Capture the cell that displays the provided text and extract its (X, Y) central coordinate. 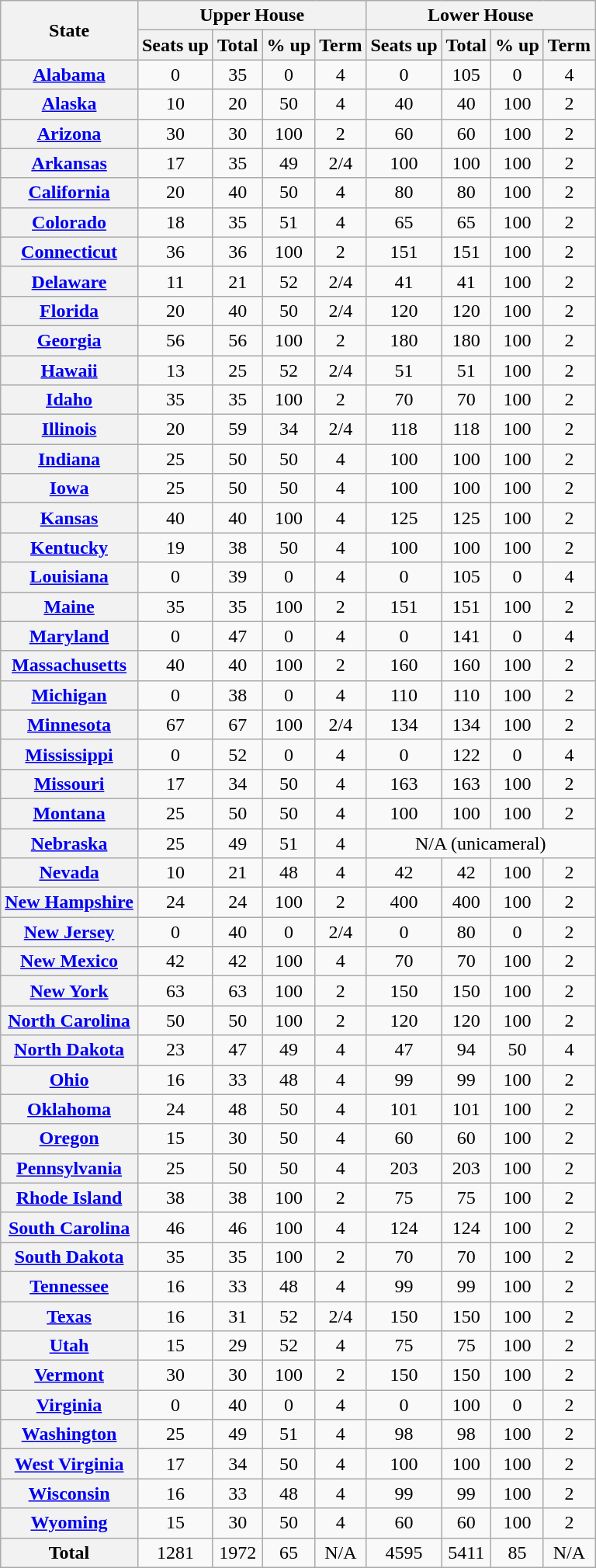
Minnesota (70, 725)
Utah (70, 1346)
Maryland (70, 636)
Wyoming (70, 1523)
1972 (237, 1552)
Lower House (481, 16)
Ohio (70, 1080)
122 (466, 754)
Connecticut (70, 252)
Wisconsin (70, 1493)
Alabama (70, 75)
141 (466, 636)
Hawaii (70, 370)
Maine (70, 607)
N/A (unicameral) (481, 843)
Michigan (70, 695)
New Mexico (70, 961)
Louisiana (70, 577)
New Hampshire (70, 902)
Oregon (70, 1139)
19 (175, 548)
11 (175, 281)
Georgia (70, 340)
Iowa (70, 488)
39 (237, 577)
Mississippi (70, 754)
Upper House (251, 16)
13 (175, 370)
New Jersey (70, 932)
Colorado (70, 222)
North Carolina (70, 1020)
1281 (175, 1552)
Texas (70, 1316)
Washington (70, 1434)
North Dakota (70, 1050)
Kansas (70, 518)
Rhode Island (70, 1198)
Pennsylvania (70, 1168)
31 (237, 1316)
Kentucky (70, 548)
New York (70, 991)
South Carolina (70, 1227)
Arizona (70, 134)
Idaho (70, 400)
California (70, 193)
Montana (70, 813)
South Dakota (70, 1257)
23 (175, 1050)
59 (237, 429)
29 (237, 1346)
Indiana (70, 459)
Oklahoma (70, 1109)
Delaware (70, 281)
Nevada (70, 873)
Nebraska (70, 843)
5411 (466, 1552)
West Virginia (70, 1464)
Florida (70, 311)
Missouri (70, 784)
Tennessee (70, 1286)
Arkansas (70, 163)
94 (466, 1050)
85 (518, 1552)
Massachusetts (70, 666)
Vermont (70, 1375)
4595 (404, 1552)
18 (175, 222)
State (70, 30)
Illinois (70, 429)
Virginia (70, 1405)
Alaska (70, 104)
